Search for the cell housing the specified text and yield its [X, Y] center coordinate. 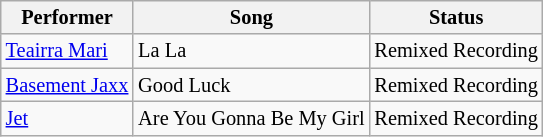
Status [456, 17]
Good Luck [251, 85]
Teairra Mari [68, 51]
Are You Gonna Be My Girl [251, 118]
Performer [68, 17]
Song [251, 17]
La La [251, 51]
Jet [68, 118]
Basement Jaxx [68, 85]
